Determine the [x, y] coordinate at the center of the cell enclosing the given text.  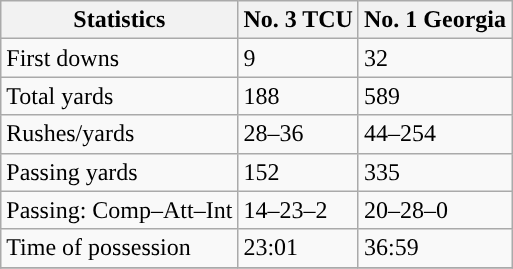
32 [434, 58]
First downs [120, 58]
28–36 [298, 134]
14–23–2 [298, 210]
Rushes/yards [120, 134]
Statistics [120, 20]
9 [298, 58]
20–28–0 [434, 210]
No. 3 TCU [298, 20]
Passing: Comp–Att–Int [120, 210]
Total yards [120, 96]
44–254 [434, 134]
188 [298, 96]
589 [434, 96]
Time of possession [120, 248]
23:01 [298, 248]
36:59 [434, 248]
335 [434, 172]
No. 1 Georgia [434, 20]
Passing yards [120, 172]
152 [298, 172]
